Find where the given text appears and provide that cell's center as [x, y] coordinate. 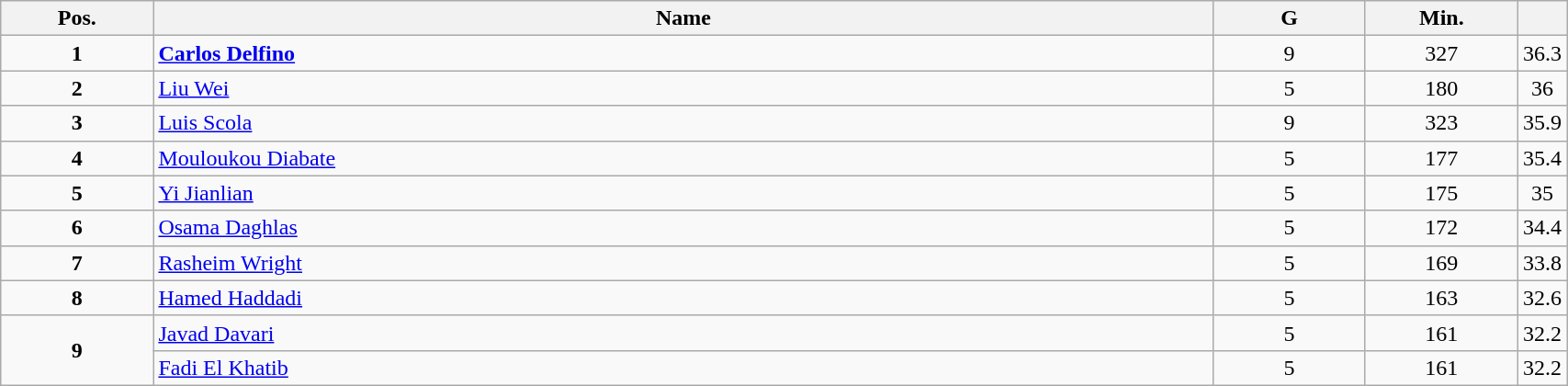
177 [1441, 158]
Javad Davari [683, 333]
Yi Jianlian [683, 193]
35 [1543, 193]
Carlos Delfino [683, 53]
35.9 [1543, 123]
6 [77, 228]
32.6 [1543, 298]
8 [77, 298]
180 [1441, 88]
33.8 [1543, 263]
36 [1543, 88]
Fadi El Khatib [683, 368]
172 [1441, 228]
34.4 [1543, 228]
4 [77, 158]
35.4 [1543, 158]
7 [77, 263]
169 [1441, 263]
323 [1441, 123]
Luis Scola [683, 123]
Rasheim Wright [683, 263]
2 [77, 88]
3 [77, 123]
Osama Daghlas [683, 228]
1 [77, 53]
G [1290, 18]
327 [1441, 53]
Hamed Haddadi [683, 298]
Pos. [77, 18]
Min. [1441, 18]
163 [1441, 298]
36.3 [1543, 53]
Mouloukou Diabate [683, 158]
Liu Wei [683, 88]
175 [1441, 193]
Name [683, 18]
